Return [x, y] of the center of cell containing provided text 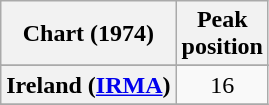
16 [222, 85]
Peakposition [222, 34]
Chart (1974) [88, 34]
Ireland (IRMA) [88, 85]
